Extract the (x, y) coordinate from the center of the cell holding the provided text.  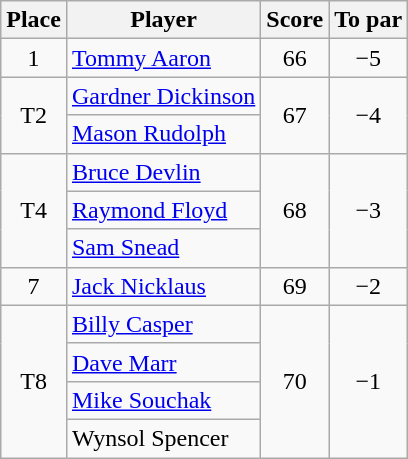
Bruce Devlin (163, 172)
T4 (34, 210)
−3 (368, 210)
−4 (368, 115)
66 (295, 58)
To par (368, 20)
Gardner Dickinson (163, 96)
Raymond Floyd (163, 210)
Mike Souchak (163, 400)
70 (295, 381)
Wynsol Spencer (163, 438)
T2 (34, 115)
69 (295, 286)
67 (295, 115)
−5 (368, 58)
Billy Casper (163, 324)
68 (295, 210)
Score (295, 20)
Mason Rudolph (163, 134)
Jack Nicklaus (163, 286)
Tommy Aaron (163, 58)
7 (34, 286)
Place (34, 20)
Sam Snead (163, 248)
−2 (368, 286)
T8 (34, 381)
Dave Marr (163, 362)
Player (163, 20)
1 (34, 58)
−1 (368, 381)
